Return (X, Y) of the center of cell containing provided text 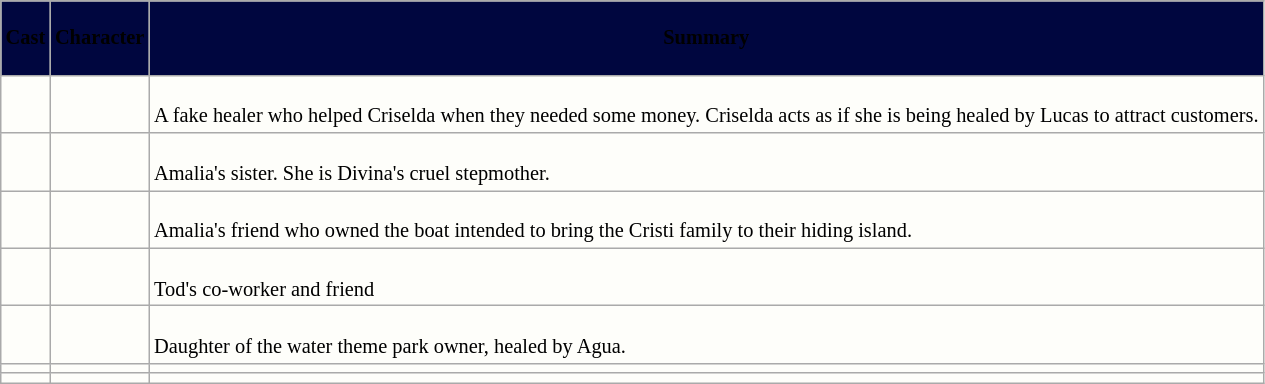
Cast (26, 37)
Character (100, 37)
Amalia's friend who owned the boat intended to bring the Cristi family to their hiding island. (706, 219)
A fake healer who helped Criselda when they needed some money. Criselda acts as if she is being healed by Lucas to attract customers. (706, 104)
Amalia's sister. She is Divina's cruel stepmother. (706, 161)
Summary (706, 37)
Daughter of the water theme park owner, healed by Agua. (706, 334)
Tod's co-worker and friend (706, 277)
